Provide the (x, y) coordinate of the cell's center where the given text is located.  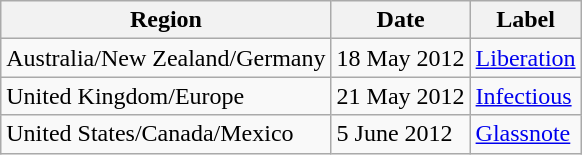
5 June 2012 (400, 134)
18 May 2012 (400, 58)
United States/Canada/Mexico (166, 134)
Liberation (526, 58)
21 May 2012 (400, 96)
Glassnote (526, 134)
Region (166, 20)
Australia/New Zealand/Germany (166, 58)
United Kingdom/Europe (166, 96)
Date (400, 20)
Infectious (526, 96)
Label (526, 20)
